Pinpoint the cell where the given text exists, returning its (x, y) midpoint coordinate. 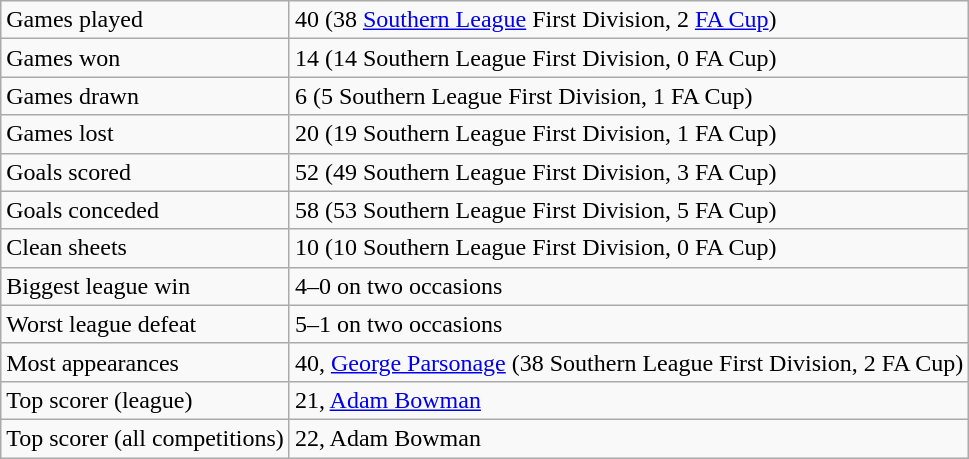
14 (14 Southern League First Division, 0 FA Cup) (628, 58)
40 (38 Southern League First Division, 2 FA Cup) (628, 20)
Worst league defeat (146, 324)
21, Adam Bowman (628, 400)
Biggest league win (146, 286)
58 (53 Southern League First Division, 5 FA Cup) (628, 210)
Games won (146, 58)
Goals scored (146, 172)
20 (19 Southern League First Division, 1 FA Cup) (628, 134)
Clean sheets (146, 248)
6 (5 Southern League First Division, 1 FA Cup) (628, 96)
Goals conceded (146, 210)
22, Adam Bowman (628, 438)
Games played (146, 20)
Top scorer (all competitions) (146, 438)
52 (49 Southern League First Division, 3 FA Cup) (628, 172)
Most appearances (146, 362)
10 (10 Southern League First Division, 0 FA Cup) (628, 248)
5–1 on two occasions (628, 324)
Games drawn (146, 96)
4–0 on two occasions (628, 286)
40, George Parsonage (38 Southern League First Division, 2 FA Cup) (628, 362)
Top scorer (league) (146, 400)
Games lost (146, 134)
